Determine the [x, y] coordinate at the center of the cell enclosing the given text.  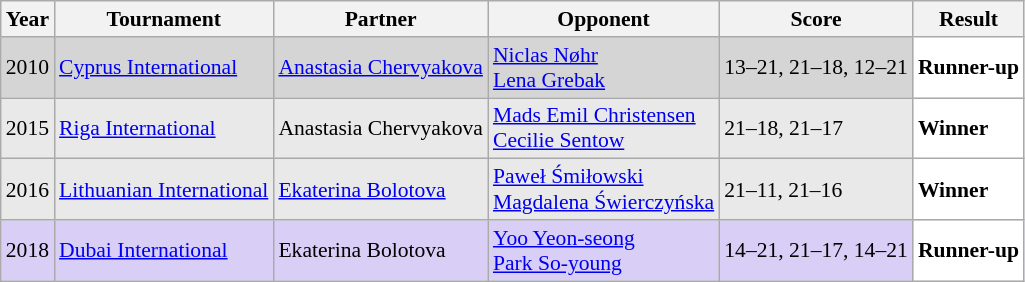
Result [968, 19]
Lithuanian International [164, 190]
13–21, 21–18, 12–21 [816, 68]
Opponent [604, 19]
Paweł Śmiłowski Magdalena Świerczyńska [604, 190]
21–11, 21–16 [816, 190]
Tournament [164, 19]
14–21, 21–17, 14–21 [816, 250]
21–18, 21–17 [816, 128]
Mads Emil Christensen Cecilie Sentow [604, 128]
2015 [28, 128]
Partner [380, 19]
Cyprus International [164, 68]
2018 [28, 250]
Dubai International [164, 250]
Score [816, 19]
Year [28, 19]
Niclas Nøhr Lena Grebak [604, 68]
2016 [28, 190]
2010 [28, 68]
Yoo Yeon-seong Park So-young [604, 250]
Riga International [164, 128]
